Scan for the cell matching the given text and deliver its (X, Y) coordinate at center. 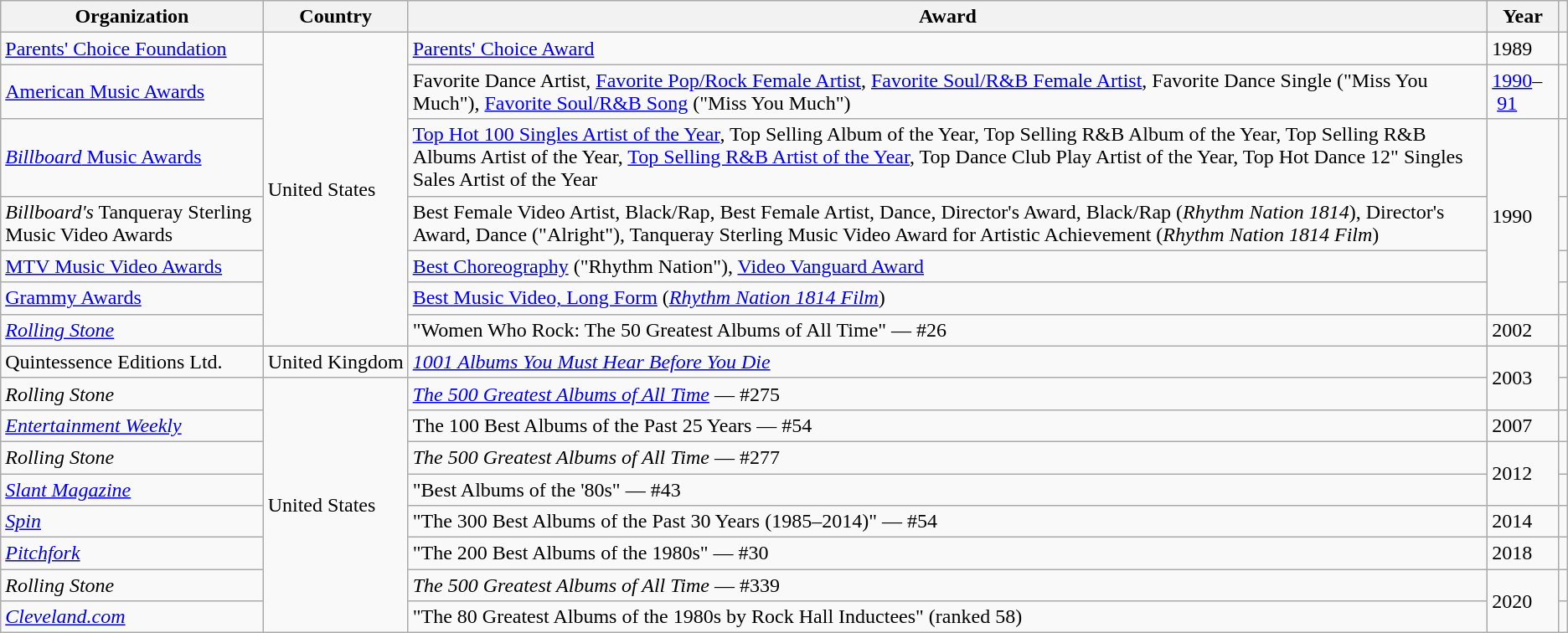
United Kingdom (335, 362)
"Women Who Rock: The 50 Greatest Albums of All Time" — #26 (948, 330)
2002 (1523, 330)
2007 (1523, 425)
Year (1523, 17)
1990– 91 (1523, 92)
"Best Albums of the '80s" — #43 (948, 490)
Spin (132, 522)
The 500 Greatest Albums of All Time — #339 (948, 585)
2003 (1523, 378)
The 500 Greatest Albums of All Time — #277 (948, 457)
2012 (1523, 473)
1989 (1523, 49)
Parents' Choice Foundation (132, 49)
Best Choreography ("Rhythm Nation"), Video Vanguard Award (948, 266)
American Music Awards (132, 92)
Billboard's Tanqueray Sterling Music Video Awards (132, 223)
Best Music Video, Long Form (Rhythm Nation 1814 Film) (948, 298)
Grammy Awards (132, 298)
The 100 Best Albums of the Past 25 Years — #54 (948, 425)
"The 300 Best Albums of the Past 30 Years (1985–2014)" — #54 (948, 522)
2018 (1523, 553)
1001 Albums You Must Hear Before You Die (948, 362)
Slant Magazine (132, 490)
The 500 Greatest Albums of All Time — #275 (948, 394)
Parents' Choice Award (948, 49)
Country (335, 17)
Billboard Music Awards (132, 157)
2020 (1523, 601)
Award (948, 17)
Quintessence Editions Ltd. (132, 362)
Entertainment Weekly (132, 425)
2014 (1523, 522)
"The 200 Best Albums of the 1980s" — #30 (948, 553)
"The 80 Greatest Albums of the 1980s by Rock Hall Inductees" (ranked 58) (948, 617)
1990 (1523, 216)
MTV Music Video Awards (132, 266)
Pitchfork (132, 553)
Cleveland.com (132, 617)
Organization (132, 17)
